Extract the [x, y] coordinate from the center of the cell holding the provided text.  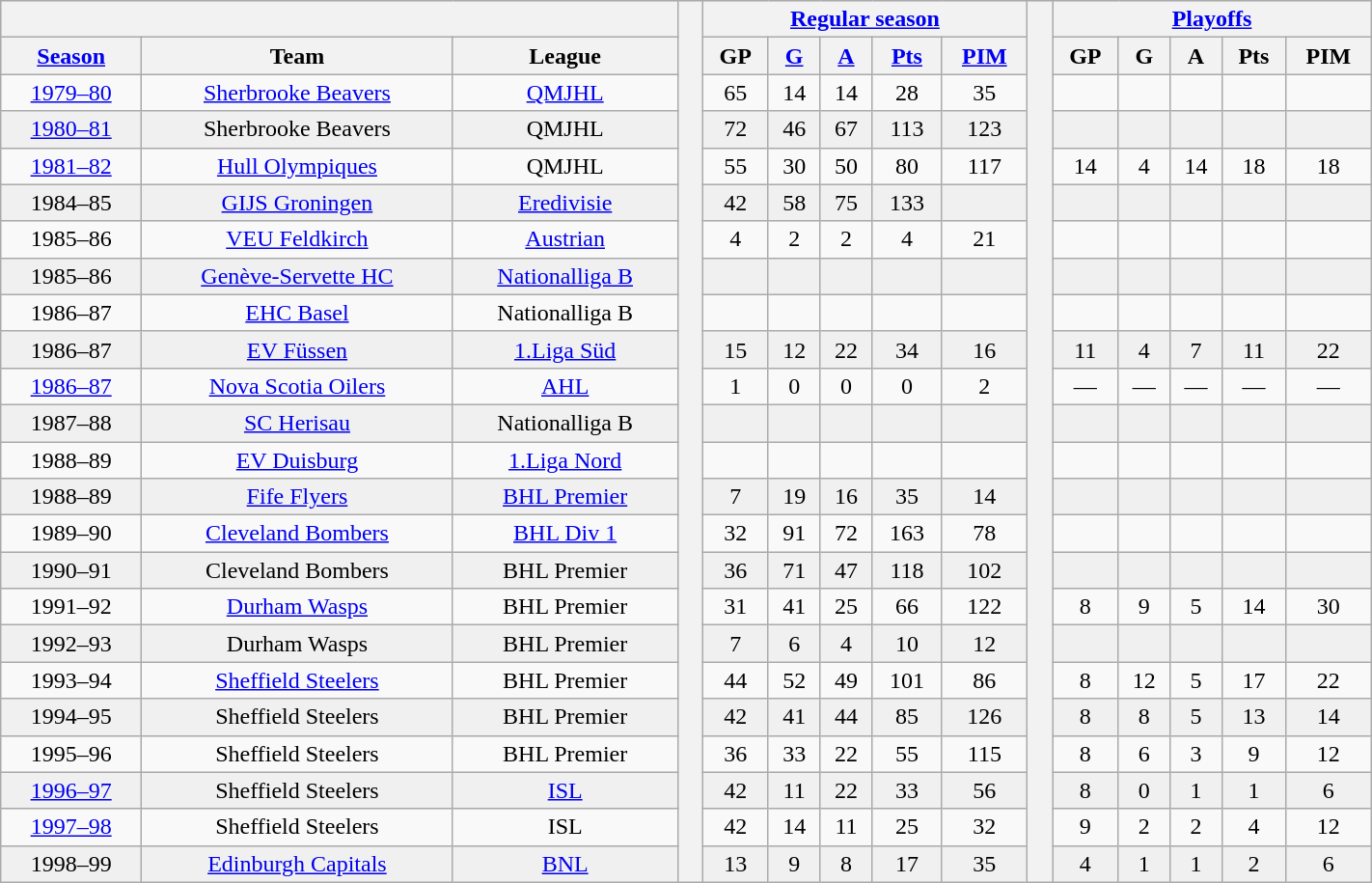
Regular season [864, 19]
1994–95 [71, 717]
80 [907, 166]
47 [846, 570]
102 [984, 570]
65 [735, 93]
VEU Feldkirch [297, 239]
1984–85 [71, 203]
10 [907, 644]
163 [907, 534]
BHL Div 1 [565, 534]
1997–98 [71, 827]
21 [984, 239]
EV Duisburg [297, 460]
118 [907, 570]
56 [984, 790]
34 [907, 349]
1996–97 [71, 790]
BNL [565, 864]
1.Liga Nord [565, 460]
AHL [565, 386]
3 [1196, 754]
115 [984, 754]
Genève-Servette HC [297, 276]
91 [794, 534]
Eredivisie [565, 203]
Season [71, 56]
85 [907, 717]
66 [907, 607]
1991–92 [71, 607]
122 [984, 607]
1979–80 [71, 93]
Hull Olympiques [297, 166]
SC Herisau [297, 423]
28 [907, 93]
1995–96 [71, 754]
Austrian [565, 239]
1980–81 [71, 129]
1.Liga Süd [565, 349]
123 [984, 129]
Team [297, 56]
126 [984, 717]
1989–90 [71, 534]
GIJS Groningen [297, 203]
78 [984, 534]
71 [794, 570]
Nova Scotia Oilers [297, 386]
58 [794, 203]
49 [846, 680]
50 [846, 166]
133 [907, 203]
Playoffs [1212, 19]
EHC Basel [297, 313]
15 [735, 349]
46 [794, 129]
1990–91 [71, 570]
67 [846, 129]
75 [846, 203]
19 [794, 497]
Edinburgh Capitals [297, 864]
86 [984, 680]
101 [907, 680]
1987–88 [71, 423]
1992–93 [71, 644]
1998–99 [71, 864]
117 [984, 166]
1981–82 [71, 166]
Fife Flyers [297, 497]
52 [794, 680]
113 [907, 129]
League [565, 56]
EV Füssen [297, 349]
1993–94 [71, 680]
31 [735, 607]
